Capture the cell that displays the provided text and extract its (x, y) central coordinate. 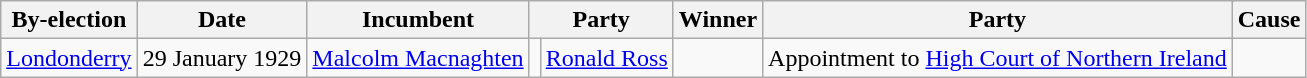
29 January 1929 (222, 58)
Ronald Ross (606, 58)
Londonderry (69, 58)
Winner (718, 20)
Cause (1269, 20)
By-election (69, 20)
Date (222, 20)
Appointment to High Court of Northern Ireland (998, 58)
Malcolm Macnaghten (418, 58)
Incumbent (418, 20)
